Search for the cell housing the specified text and yield its (X, Y) center coordinate. 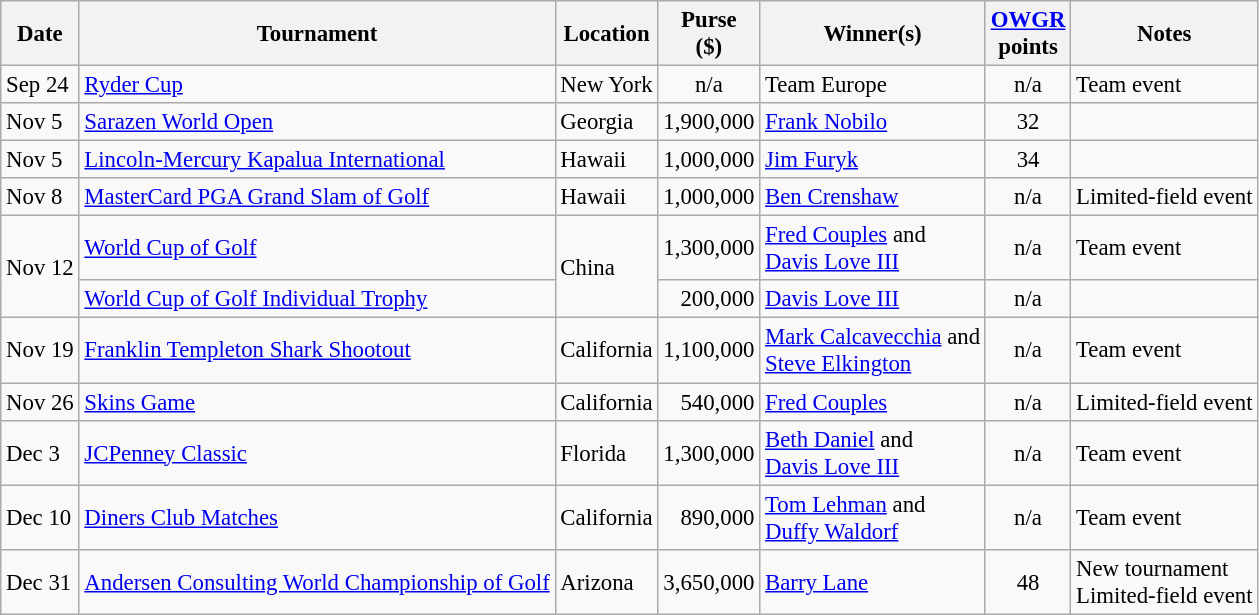
890,000 (709, 518)
Nov 8 (40, 197)
Team Europe (873, 85)
Andersen Consulting World Championship of Golf (317, 582)
Ben Crenshaw (873, 197)
Ryder Cup (317, 85)
Nov 19 (40, 350)
Dec 10 (40, 518)
1,900,000 (709, 122)
Tom Lehman and Duffy Waldorf (873, 518)
Dec 31 (40, 582)
Barry Lane (873, 582)
Florida (606, 452)
Purse($) (709, 34)
Date (40, 34)
Location (606, 34)
3,650,000 (709, 582)
JCPenney Classic (317, 452)
Frank Nobilo (873, 122)
Sarazen World Open (317, 122)
Nov 26 (40, 402)
Diners Club Matches (317, 518)
MasterCard PGA Grand Slam of Golf (317, 197)
Fred Couples and Davis Love III (873, 248)
Mark Calcavecchia and Steve Elkington (873, 350)
Nov 12 (40, 267)
OWGRpoints (1028, 34)
Fred Couples (873, 402)
Davis Love III (873, 299)
Notes (1164, 34)
New tournamentLimited-field event (1164, 582)
Beth Daniel and Davis Love III (873, 452)
World Cup of Golf (317, 248)
48 (1028, 582)
200,000 (709, 299)
540,000 (709, 402)
Franklin Templeton Shark Shootout (317, 350)
1,100,000 (709, 350)
Winner(s) (873, 34)
32 (1028, 122)
Skins Game (317, 402)
34 (1028, 160)
China (606, 267)
New York (606, 85)
Georgia (606, 122)
Arizona (606, 582)
World Cup of Golf Individual Trophy (317, 299)
Tournament (317, 34)
Lincoln-Mercury Kapalua International (317, 160)
Sep 24 (40, 85)
Jim Furyk (873, 160)
Dec 3 (40, 452)
